Find where the given text appears and provide that cell's center as (X, Y) coordinate. 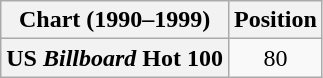
Position (276, 20)
Chart (1990–1999) (115, 20)
US Billboard Hot 100 (115, 58)
80 (276, 58)
